From the cell containing the given text, extract its center point as [x, y] coordinate. 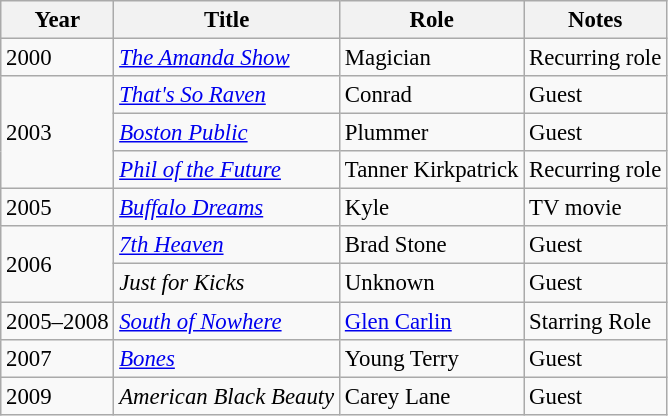
Unknown [432, 283]
American Black Beauty [227, 396]
Notes [596, 20]
South of Nowhere [227, 321]
That's So Raven [227, 95]
2009 [58, 396]
2000 [58, 58]
Kyle [432, 208]
Brad Stone [432, 245]
2005–2008 [58, 321]
Starring Role [596, 321]
TV movie [596, 208]
Magician [432, 58]
Title [227, 20]
2006 [58, 264]
2007 [58, 358]
Plummer [432, 133]
Year [58, 20]
2003 [58, 132]
Young Terry [432, 358]
7th Heaven [227, 245]
Boston Public [227, 133]
2005 [58, 208]
Carey Lane [432, 396]
Glen Carlin [432, 321]
Conrad [432, 95]
Buffalo Dreams [227, 208]
Tanner Kirkpatrick [432, 170]
Phil of the Future [227, 170]
The Amanda Show [227, 58]
Bones [227, 358]
Just for Kicks [227, 283]
Role [432, 20]
